Scan for the cell matching the given text and deliver its [x, y] coordinate at center. 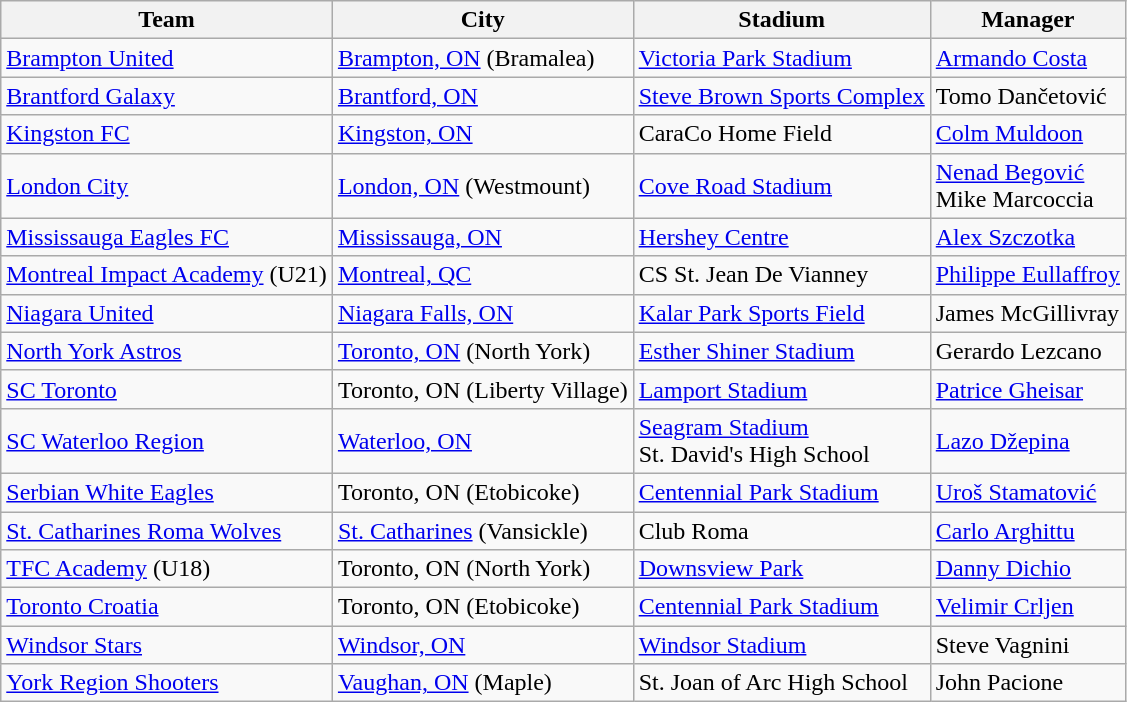
Lazo Džepina [1028, 440]
Colm Muldoon [1028, 134]
Uroš Stamatović [1028, 492]
Windsor Stadium [782, 645]
Waterloo, ON [482, 440]
Steve Brown Sports Complex [782, 96]
Nenad BegovićMike Marcoccia [1028, 186]
Brampton, ON (Bramalea) [482, 58]
Victoria Park Stadium [782, 58]
Kingston, ON [482, 134]
Philippe Eullaffroy [1028, 275]
Brantford Galaxy [167, 96]
Downsview Park [782, 569]
John Pacione [1028, 683]
Club Roma [782, 531]
Toronto, ON (Liberty Village) [482, 389]
Manager [1028, 20]
Toronto Croatia [167, 607]
St. Joan of Arc High School [782, 683]
City [482, 20]
Cove Road Stadium [782, 186]
Tomo Dančetović [1028, 96]
York Region Shooters [167, 683]
Windsor, ON [482, 645]
Danny Dichio [1028, 569]
Velimir Crljen [1028, 607]
Carlo Arghittu [1028, 531]
Seagram Stadium St. David's High School [782, 440]
Vaughan, ON (Maple) [482, 683]
Brantford, ON [482, 96]
Mississauga Eagles FC [167, 237]
Kalar Park Sports Field [782, 313]
Montreal, QC [482, 275]
Niagara Falls, ON [482, 313]
Patrice Gheisar [1028, 389]
TFC Academy (U18) [167, 569]
SC Toronto [167, 389]
Armando Costa [1028, 58]
Hershey Centre [782, 237]
Brampton United [167, 58]
Esther Shiner Stadium [782, 351]
CS St. Jean De Vianney [782, 275]
Niagara United [167, 313]
Kingston FC [167, 134]
Steve Vagnini [1028, 645]
London City [167, 186]
Windsor Stars [167, 645]
London, ON (Westmount) [482, 186]
Team [167, 20]
St. Catharines Roma Wolves [167, 531]
North York Astros [167, 351]
CaraCo Home Field [782, 134]
Lamport Stadium [782, 389]
Montreal Impact Academy (U21) [167, 275]
SC Waterloo Region [167, 440]
St. Catharines (Vansickle) [482, 531]
Mississauga, ON [482, 237]
Gerardo Lezcano [1028, 351]
Alex Szczotka [1028, 237]
Stadium [782, 20]
James McGillivray [1028, 313]
Serbian White Eagles [167, 492]
